From the cell containing the given text, extract its center point as [x, y] coordinate. 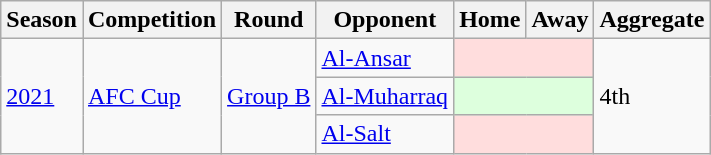
Home [490, 20]
Round [269, 20]
Opponent [385, 20]
Al-Muharraq [385, 96]
Group B [269, 96]
Season [42, 20]
Al-Salt [385, 134]
Away [560, 20]
AFC Cup [152, 96]
Al-Ansar [385, 58]
Aggregate [652, 20]
Competition [152, 20]
4th [652, 96]
2021 [42, 96]
